Search for the cell housing the specified text and yield its (x, y) center coordinate. 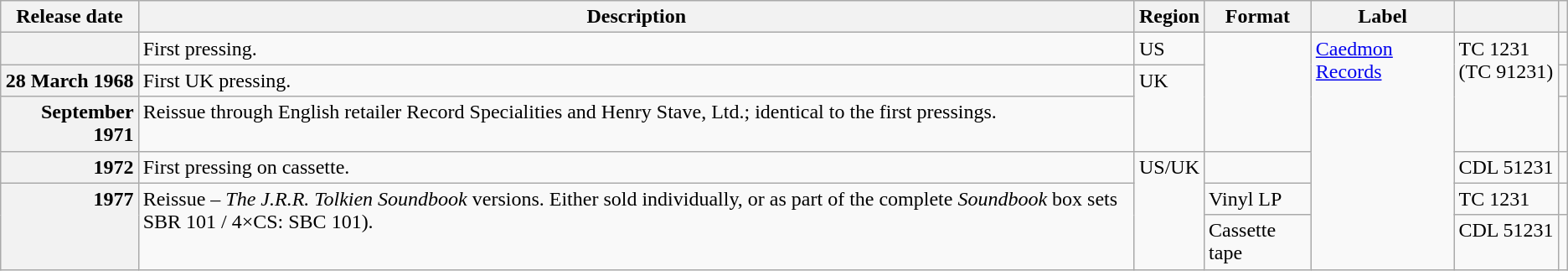
UK (1169, 107)
September 1971 (70, 124)
TC 1231 (1506, 199)
1972 (70, 167)
First UK pressing. (637, 81)
1977 (70, 227)
First pressing. (637, 49)
Reissue through English retailer Record Specialities and Henry Stave, Ltd.; identical to the first pressings. (637, 124)
Caedmon Records (1382, 151)
Label (1382, 17)
Format (1258, 17)
TC 1231(TC 91231) (1506, 92)
28 March 1968 (70, 81)
Region (1169, 17)
Reissue – The J.R.R. Tolkien Soundbook versions. Either sold individually, or as part of the complete Soundbook box sets SBR 101 / 4×CS: SBC 101). (637, 227)
US/UK (1169, 210)
First pressing on cassette. (637, 167)
US (1169, 49)
Cassette tape (1258, 242)
Release date (70, 17)
Vinyl LP (1258, 199)
Description (637, 17)
